Pinpoint the cell where the given text exists, returning its (X, Y) midpoint coordinate. 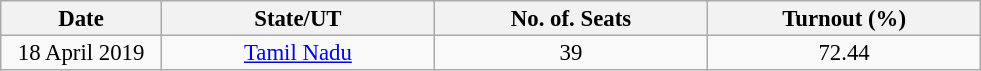
No. of. Seats (570, 18)
72.44 (844, 54)
Date (82, 18)
18 April 2019 (82, 54)
Tamil Nadu (298, 54)
State/UT (298, 18)
Turnout (%) (844, 18)
39 (570, 54)
